For the text-containing cell, return its midpoint in [X, Y] coordinate format. 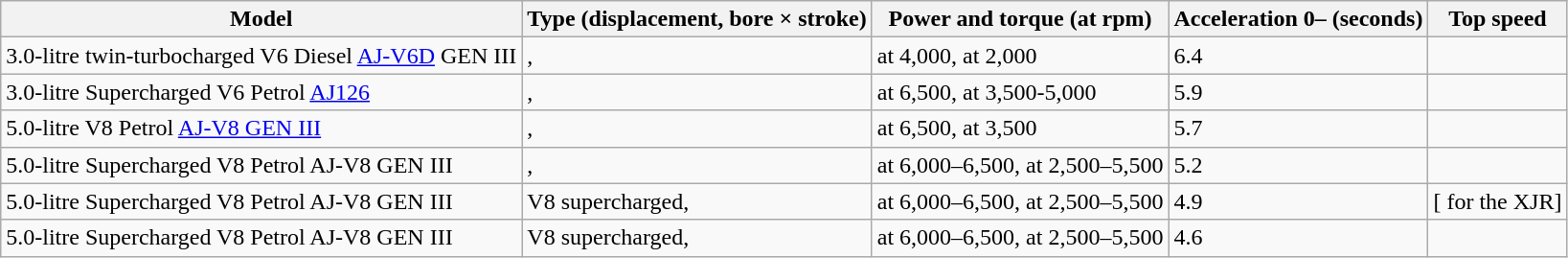
[ for the XJR] [1498, 201]
5.2 [1299, 165]
4.9 [1299, 201]
5.7 [1299, 129]
at 4,000, at 2,000 [1020, 56]
3.0-litre Supercharged V6 Petrol AJ126 [261, 92]
Power and torque (at rpm) [1020, 19]
at 6,500, at 3,500-5,000 [1020, 92]
Model [261, 19]
at 6,500, at 3,500 [1020, 129]
5.9 [1299, 92]
4.6 [1299, 238]
Type (displacement, bore × stroke) [697, 19]
3.0-litre twin-turbocharged V6 Diesel AJ-V6D GEN III [261, 56]
Top speed [1498, 19]
Acceleration 0– (seconds) [1299, 19]
5.0-litre V8 Petrol AJ-V8 GEN III [261, 129]
6.4 [1299, 56]
